Locate the cell with the specified text and output its [X, Y] center coordinate. 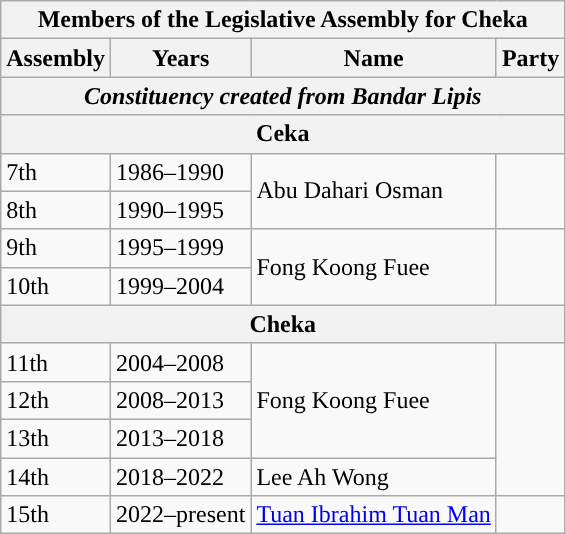
Cheka [283, 324]
Lee Ah Wong [374, 477]
2004–2008 [180, 362]
Tuan Ibrahim Tuan Man [374, 515]
2013–2018 [180, 438]
7th [56, 172]
10th [56, 286]
Years [180, 58]
1995–1999 [180, 248]
2018–2022 [180, 477]
15th [56, 515]
1999–2004 [180, 286]
1990–1995 [180, 210]
9th [56, 248]
8th [56, 210]
Ceka [283, 134]
14th [56, 477]
Name [374, 58]
Members of the Legislative Assembly for Cheka [283, 20]
Abu Dahari Osman [374, 191]
Assembly [56, 58]
13th [56, 438]
12th [56, 400]
11th [56, 362]
1986–1990 [180, 172]
2022–present [180, 515]
Constituency created from Bandar Lipis [283, 96]
Party [530, 58]
2008–2013 [180, 400]
